Search for the cell housing the specified text and yield its (x, y) center coordinate. 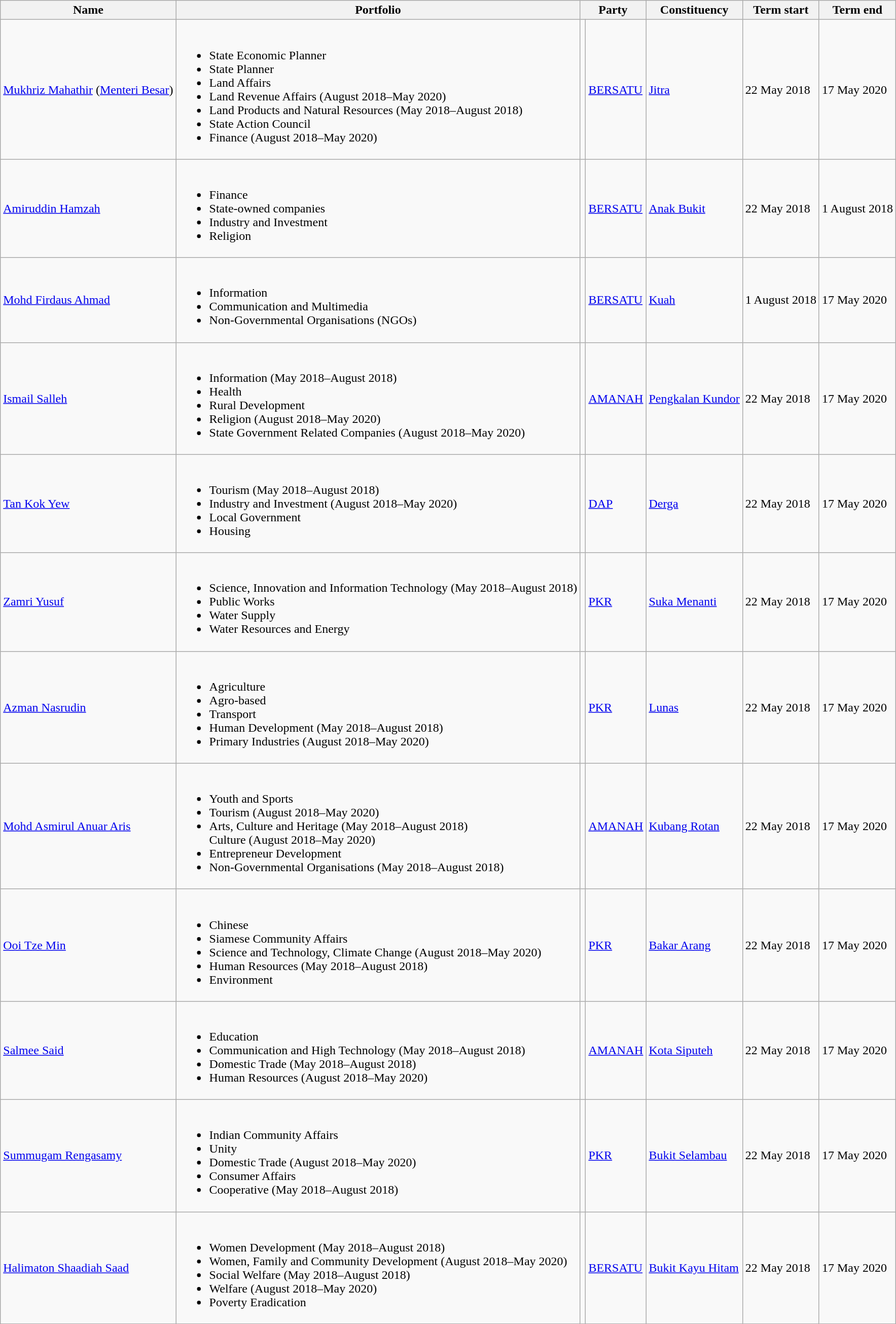
Bukit Kayu Hitam (694, 1268)
Information (May 2018–August 2018)HealthRural DevelopmentReligion (August 2018–May 2020)State Government Related Companies (August 2018–May 2020) (378, 399)
Tan Kok Yew (88, 504)
Zamri Yusuf (88, 602)
Term end (857, 10)
Azman Nasrudin (88, 707)
Indian Community AffairsUnityDomestic Trade (August 2018–May 2020)Consumer AffairsCooperative (May 2018–August 2018) (378, 1155)
Ooi Tze Min (88, 945)
Bukit Selambau (694, 1155)
Kuah (694, 300)
Derga (694, 504)
Bakar Arang (694, 945)
Mohd Firdaus Ahmad (88, 300)
Halimaton Shaadiah Saad (88, 1268)
Ismail Salleh (88, 399)
Suka Menanti (694, 602)
Name (88, 10)
Pengkalan Kundor (694, 399)
Term start (781, 10)
Party (613, 10)
Portfolio (378, 10)
Jitra (694, 89)
Mohd Asmirul Anuar Aris (88, 826)
Anak Bukit (694, 208)
ChineseSiamese Community AffairsScience and Technology, Climate Change (August 2018–May 2020)Human Resources (May 2018–August 2018)Environment (378, 945)
Kota Siputeh (694, 1050)
Kubang Rotan (694, 826)
FinanceState-owned companiesIndustry and InvestmentReligion (378, 208)
DAP (616, 504)
Constituency (694, 10)
EducationCommunication and High Technology (May 2018–August 2018)Domestic Trade (May 2018–August 2018)Human Resources (August 2018–May 2020) (378, 1050)
Lunas (694, 707)
AgricultureAgro-basedTransportHuman Development (May 2018–August 2018)Primary Industries (August 2018–May 2020) (378, 707)
Science, Innovation and Information Technology (May 2018–August 2018)Public WorksWater SupplyWater Resources and Energy (378, 602)
InformationCommunication and MultimediaNon-Governmental Organisations (NGOs) (378, 300)
Summugam Rengasamy (88, 1155)
Mukhriz Mahathir (Menteri Besar) (88, 89)
Amiruddin Hamzah (88, 208)
Salmee Said (88, 1050)
Tourism (May 2018–August 2018)Industry and Investment (August 2018–May 2020)Local GovernmentHousing (378, 504)
